Locate the cell with the specified text and output its (x, y) center coordinate. 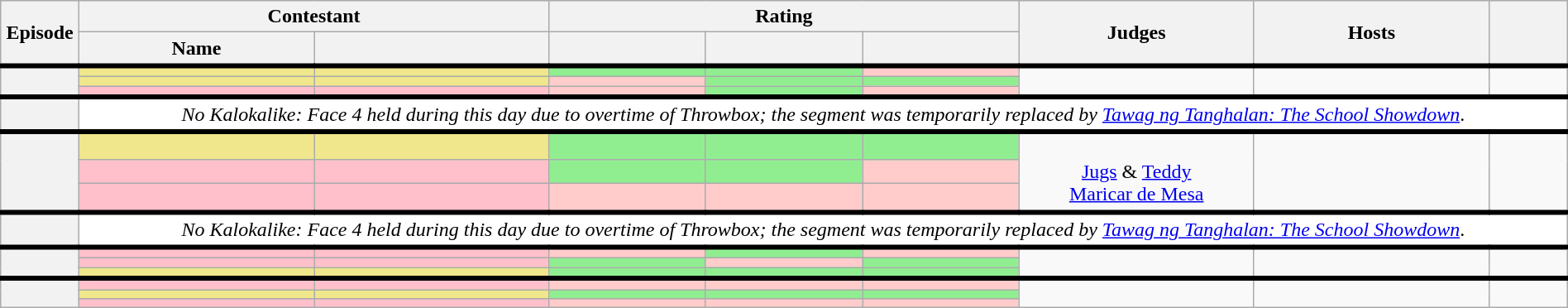
Name (196, 49)
Rating (784, 17)
Episode (40, 33)
Judges (1136, 33)
Hosts (1371, 33)
Jugs & TeddyMaricar de Mesa (1136, 172)
Contestant (313, 17)
